Return [X, Y] of the center of cell containing provided text 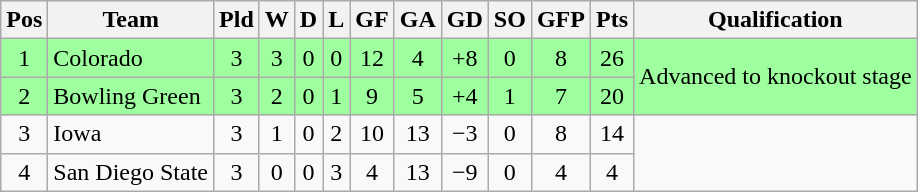
SO [510, 20]
W [276, 20]
12 [372, 58]
Team [131, 20]
Bowling Green [131, 96]
D [308, 20]
14 [612, 134]
San Diego State [131, 172]
Pts [612, 20]
−3 [464, 134]
GD [464, 20]
−9 [464, 172]
9 [372, 96]
5 [418, 96]
26 [612, 58]
+4 [464, 96]
Iowa [131, 134]
10 [372, 134]
Pld [237, 20]
Pos [24, 20]
GA [418, 20]
7 [560, 96]
+8 [464, 58]
GFP [560, 20]
Colorado [131, 58]
Qualification [776, 20]
L [336, 20]
20 [612, 96]
GF [372, 20]
Advanced to knockout stage [776, 77]
